Search for the cell housing the specified text and yield its (X, Y) center coordinate. 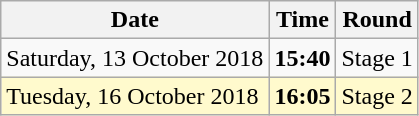
Tuesday, 16 October 2018 (135, 96)
Date (135, 20)
Saturday, 13 October 2018 (135, 58)
Time (302, 20)
16:05 (302, 96)
15:40 (302, 58)
Stage 1 (377, 58)
Stage 2 (377, 96)
Round (377, 20)
